Capture the cell that displays the provided text and extract its (x, y) central coordinate. 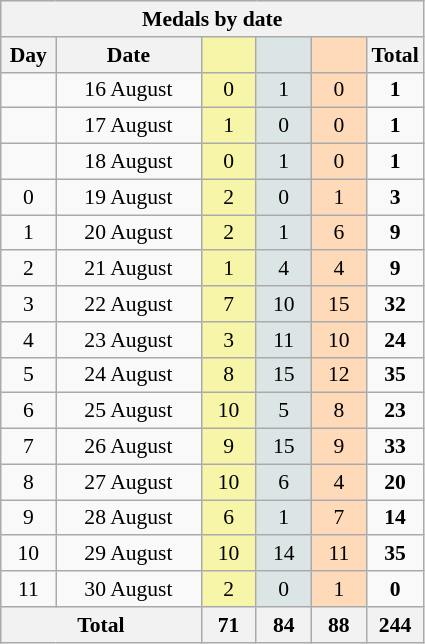
20 August (128, 233)
17 August (128, 126)
25 August (128, 411)
19 August (128, 197)
Day (28, 55)
Date (128, 55)
30 August (128, 589)
21 August (128, 269)
18 August (128, 162)
28 August (128, 518)
23 August (128, 340)
244 (394, 625)
32 (394, 304)
24 August (128, 375)
20 (394, 482)
26 August (128, 447)
23 (394, 411)
27 August (128, 482)
84 (284, 625)
24 (394, 340)
Medals by date (212, 19)
22 August (128, 304)
33 (394, 447)
16 August (128, 90)
29 August (128, 554)
71 (228, 625)
12 (338, 375)
88 (338, 625)
